Search for the cell housing the specified text and yield its [X, Y] center coordinate. 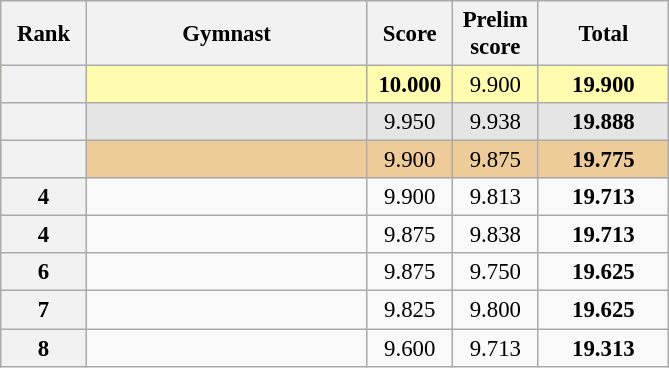
9.750 [496, 273]
9.600 [410, 348]
Gymnast [226, 34]
Prelim score [496, 34]
9.950 [410, 122]
8 [44, 348]
9.713 [496, 348]
10.000 [410, 85]
19.888 [604, 122]
19.313 [604, 348]
19.900 [604, 85]
9.938 [496, 122]
Rank [44, 34]
9.838 [496, 235]
9.813 [496, 197]
9.800 [496, 310]
7 [44, 310]
9.825 [410, 310]
Total [604, 34]
6 [44, 273]
19.775 [604, 160]
Score [410, 34]
